Detect which cell encompasses the target text, then output its [X, Y] center coordinate. 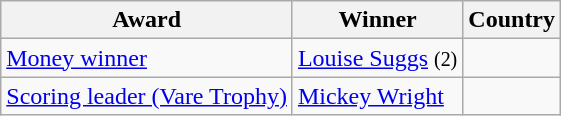
Mickey Wright [377, 96]
Country [512, 20]
Winner [377, 20]
Louise Suggs (2) [377, 58]
Award [147, 20]
Scoring leader (Vare Trophy) [147, 96]
Money winner [147, 58]
